Capture the cell that displays the provided text and extract its (X, Y) central coordinate. 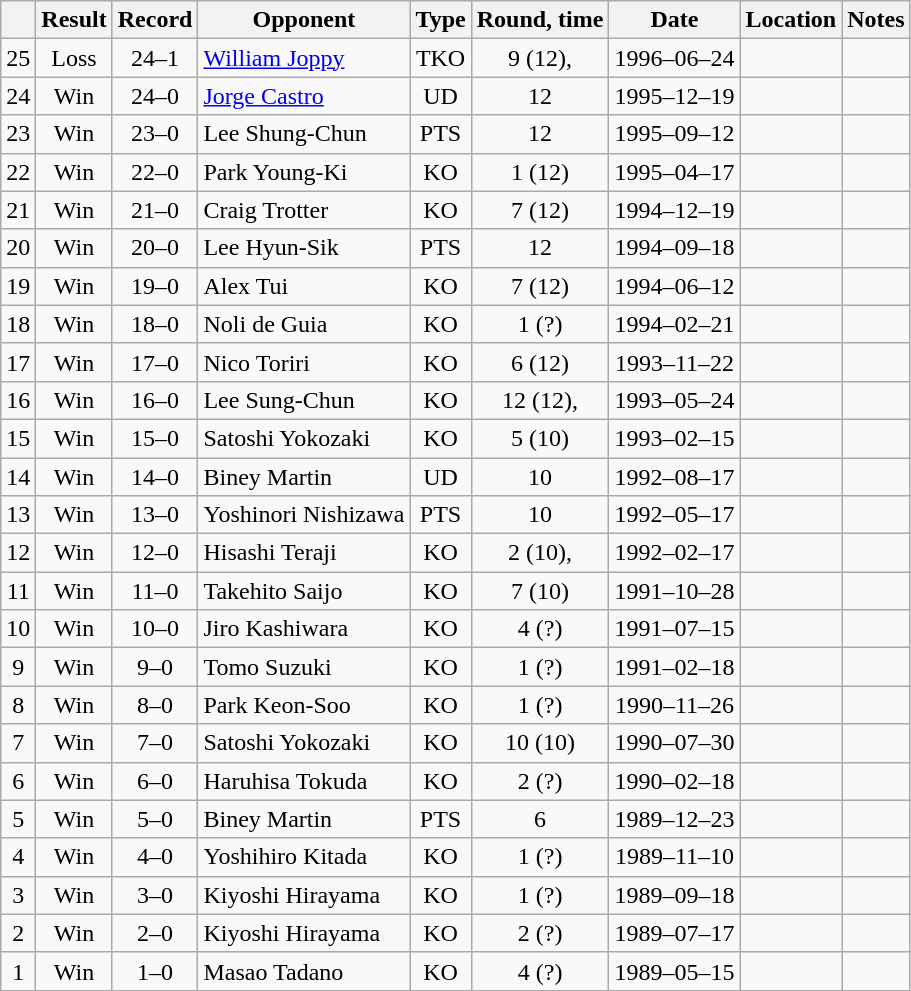
Takehito Saijo (304, 591)
4–0 (155, 857)
Haruhisa Tokuda (304, 781)
22 (18, 172)
1992–08–17 (674, 477)
15–0 (155, 438)
Date (674, 20)
Hisashi Teraji (304, 553)
1990–02–18 (674, 781)
Notes (876, 20)
Lee Shung-Chun (304, 134)
16–0 (155, 400)
1992–02–17 (674, 553)
Masao Tadano (304, 971)
5–0 (155, 819)
7 (18, 743)
1994–02–21 (674, 324)
Park Young-Ki (304, 172)
4 (18, 857)
14–0 (155, 477)
1991–02–18 (674, 667)
8–0 (155, 705)
1989–07–17 (674, 933)
Tomo Suzuki (304, 667)
Lee Hyun-Sik (304, 248)
1991–10–28 (674, 591)
1990–11–26 (674, 705)
Nico Toriri (304, 362)
1994–09–18 (674, 248)
23 (18, 134)
19–0 (155, 286)
1993–11–22 (674, 362)
Round, time (540, 20)
22–0 (155, 172)
1995–12–19 (674, 96)
1 (12) (540, 172)
Jorge Castro (304, 96)
1992–05–17 (674, 515)
Loss (74, 58)
1989–05–15 (674, 971)
23–0 (155, 134)
9 (12), (540, 58)
1 (18, 971)
TKO (440, 58)
Opponent (304, 20)
1991–07–15 (674, 629)
Alex Tui (304, 286)
Lee Sung-Chun (304, 400)
13–0 (155, 515)
7–0 (155, 743)
18 (18, 324)
Yoshihiro Kitada (304, 857)
2 (18, 933)
12–0 (155, 553)
Result (74, 20)
2–0 (155, 933)
10 (10) (540, 743)
11 (18, 591)
3 (18, 895)
1989–11–10 (674, 857)
20–0 (155, 248)
1993–02–15 (674, 438)
Location (791, 20)
15 (18, 438)
16 (18, 400)
1–0 (155, 971)
3–0 (155, 895)
20 (18, 248)
8 (18, 705)
9 (18, 667)
Craig Trotter (304, 210)
21 (18, 210)
24–1 (155, 58)
William Joppy (304, 58)
1994–12–19 (674, 210)
1989–12–23 (674, 819)
9–0 (155, 667)
Noli de Guia (304, 324)
1996–06–24 (674, 58)
Park Keon-Soo (304, 705)
10–0 (155, 629)
6 (12) (540, 362)
Yoshinori Nishizawa (304, 515)
11–0 (155, 591)
19 (18, 286)
5 (10) (540, 438)
1994–06–12 (674, 286)
Type (440, 20)
Jiro Kashiwara (304, 629)
24 (18, 96)
6–0 (155, 781)
25 (18, 58)
1995–09–12 (674, 134)
1990–07–30 (674, 743)
13 (18, 515)
7 (10) (540, 591)
14 (18, 477)
1989–09–18 (674, 895)
Record (155, 20)
17–0 (155, 362)
2 (10), (540, 553)
24–0 (155, 96)
12 (12), (540, 400)
5 (18, 819)
21–0 (155, 210)
18–0 (155, 324)
17 (18, 362)
1995–04–17 (674, 172)
1993–05–24 (674, 400)
